Find where the given text appears and provide that cell's center as [X, Y] coordinate. 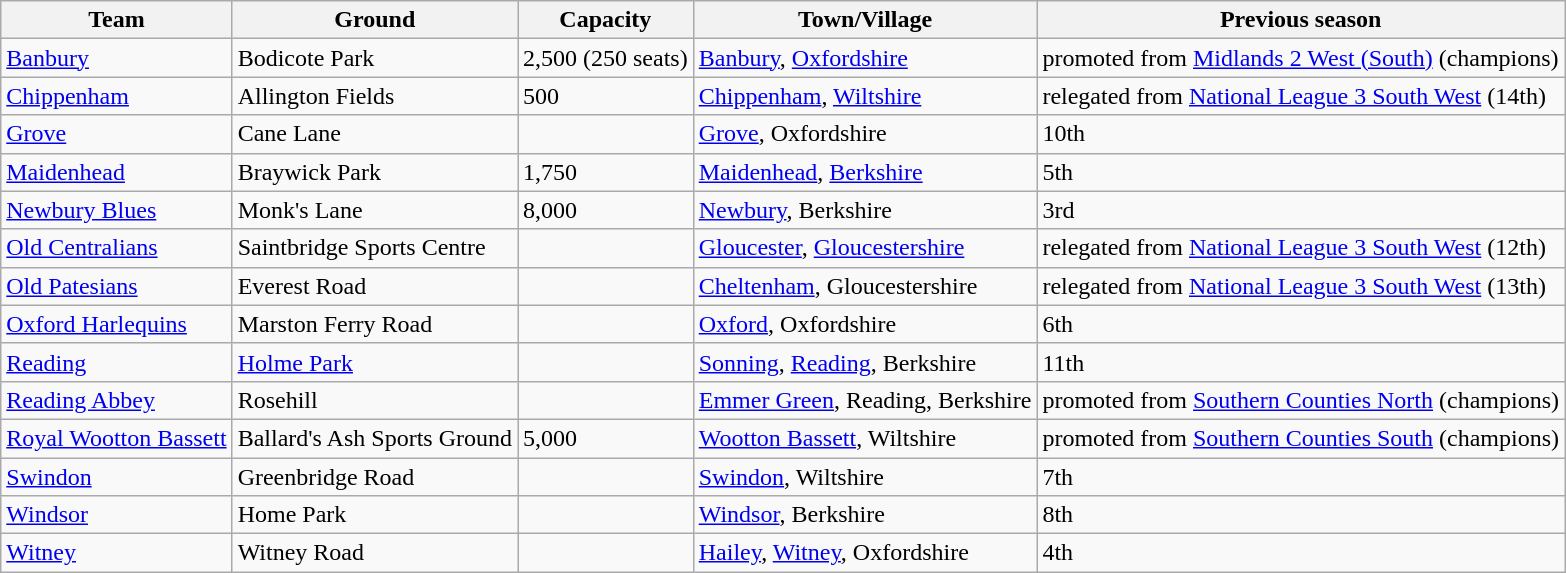
relegated from National League 3 South West (13th) [1301, 286]
Banbury, Oxfordshire [865, 58]
Grove [116, 134]
Cane Lane [374, 134]
Old Centralians [116, 248]
Oxford Harlequins [116, 324]
Old Patesians [116, 286]
promoted from Southern Counties North (champions) [1301, 400]
Ballard's Ash Sports Ground [374, 438]
Saintbridge Sports Centre [374, 248]
10th [1301, 134]
Ground [374, 20]
Maidenhead [116, 172]
3rd [1301, 210]
Banbury [116, 58]
Holme Park [374, 362]
Grove, Oxfordshire [865, 134]
relegated from National League 3 South West (14th) [1301, 96]
promoted from Midlands 2 West (South) (champions) [1301, 58]
5th [1301, 172]
Town/Village [865, 20]
Chippenham, Wiltshire [865, 96]
Witney Road [374, 553]
Windsor, Berkshire [865, 515]
Royal Wootton Bassett [116, 438]
Bodicote Park [374, 58]
2,500 (250 seats) [606, 58]
8,000 [606, 210]
Hailey, Witney, Oxfordshire [865, 553]
5,000 [606, 438]
Wootton Bassett, Wiltshire [865, 438]
11th [1301, 362]
promoted from Southern Counties South (champions) [1301, 438]
Marston Ferry Road [374, 324]
Chippenham [116, 96]
Allington Fields [374, 96]
Home Park [374, 515]
500 [606, 96]
Witney [116, 553]
Swindon, Wiltshire [865, 477]
Sonning, Reading, Berkshire [865, 362]
Braywick Park [374, 172]
7th [1301, 477]
relegated from National League 3 South West (12th) [1301, 248]
Reading [116, 362]
Newbury, Berkshire [865, 210]
Everest Road [374, 286]
Rosehill [374, 400]
Gloucester, Gloucestershire [865, 248]
Team [116, 20]
Newbury Blues [116, 210]
Reading Abbey [116, 400]
Oxford, Oxfordshire [865, 324]
8th [1301, 515]
6th [1301, 324]
Windsor [116, 515]
Previous season [1301, 20]
Maidenhead, Berkshire [865, 172]
1,750 [606, 172]
Swindon [116, 477]
Monk's Lane [374, 210]
Cheltenham, Gloucestershire [865, 286]
4th [1301, 553]
Capacity [606, 20]
Emmer Green, Reading, Berkshire [865, 400]
Greenbridge Road [374, 477]
